Return the [x, y] coordinate for the center point of the cell that contains the specified text.  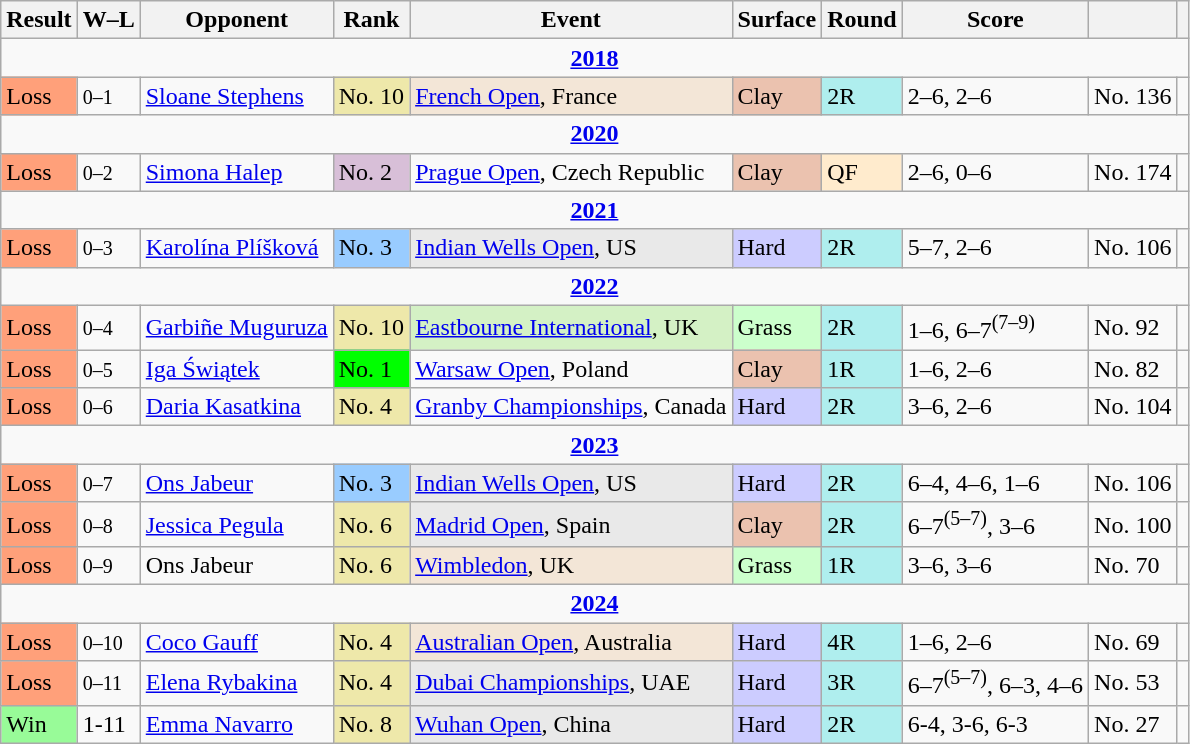
0–9 [108, 566]
Round [862, 20]
No. 70 [1133, 566]
Elena Rybakina [236, 684]
Dubai Championships, UAE [571, 684]
0–11 [108, 684]
0–1 [108, 96]
4R [862, 642]
Eastbourne International, UK [571, 328]
No. 174 [1133, 172]
2023 [594, 445]
0–4 [108, 328]
Prague Open, Czech Republic [571, 172]
No. 136 [1133, 96]
2–6, 2–6 [995, 96]
Daria Kasatkina [236, 407]
Sloane Stephens [236, 96]
2–6, 0–6 [995, 172]
6–4, 4–6, 1–6 [995, 483]
0–2 [108, 172]
No. 82 [1133, 369]
2021 [594, 210]
6-4, 3-6, 6-3 [995, 724]
2018 [594, 58]
No. 69 [1133, 642]
0–7 [108, 483]
No. 2 [371, 172]
2024 [594, 604]
1–6, 6–7(7–9) [995, 328]
0–5 [108, 369]
Wuhan Open, China [571, 724]
0–10 [108, 642]
0–3 [108, 248]
3–6, 2–6 [995, 407]
3–6, 3–6 [995, 566]
Karolína Plíšková [236, 248]
Emma Navarro [236, 724]
2020 [594, 134]
Madrid Open, Spain [571, 524]
No. 92 [1133, 328]
2022 [594, 286]
No. 53 [1133, 684]
Surface [777, 20]
3R [862, 684]
No. 100 [1133, 524]
Coco Gauff [236, 642]
Warsaw Open, Poland [571, 369]
Garbiñe Muguruza [236, 328]
Result [39, 20]
Jessica Pegula [236, 524]
Simona Halep [236, 172]
6–7(5–7), 6–3, 4–6 [995, 684]
Wimbledon, UK [571, 566]
No. 27 [1133, 724]
6–7(5–7), 3–6 [995, 524]
1-11 [108, 724]
No. 1 [371, 369]
Score [995, 20]
No. 104 [1133, 407]
0–8 [108, 524]
Win [39, 724]
Event [571, 20]
0–6 [108, 407]
5–7, 2–6 [995, 248]
QF [862, 172]
Opponent [236, 20]
Australian Open, Australia [571, 642]
Rank [371, 20]
French Open, France [571, 96]
W–L [108, 20]
Iga Świątek [236, 369]
No. 8 [371, 724]
Granby Championships, Canada [571, 407]
